Locate the cell with the specified text and output its [X, Y] center coordinate. 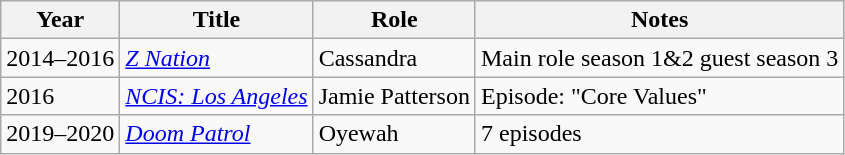
Episode: "Core Values" [659, 96]
2016 [60, 96]
Role [394, 20]
Cassandra [394, 58]
Year [60, 20]
Main role season 1&2 guest season 3 [659, 58]
Notes [659, 20]
2019–2020 [60, 134]
Doom Patrol [216, 134]
Title [216, 20]
7 episodes [659, 134]
Z Nation [216, 58]
NCIS: Los Angeles [216, 96]
Oyewah [394, 134]
Jamie Patterson [394, 96]
2014–2016 [60, 58]
